Detect which cell encompasses the target text, then output its (x, y) center coordinate. 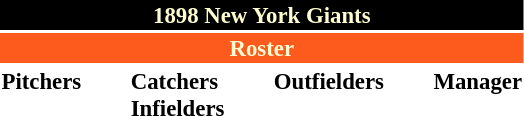
Roster (262, 48)
1898 New York Giants (262, 15)
